Locate the cell with the specified text and output its [X, Y] center coordinate. 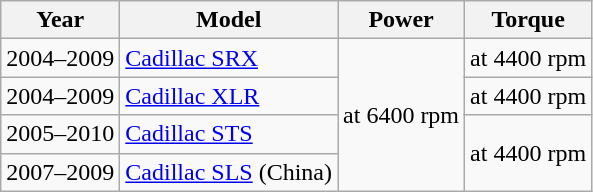
Cadillac SLS (China) [229, 172]
2005–2010 [60, 134]
2007–2009 [60, 172]
Year [60, 20]
Cadillac XLR [229, 96]
at 6400 rpm [402, 115]
Model [229, 20]
Cadillac SRX [229, 58]
Torque [528, 20]
Power [402, 20]
Cadillac STS [229, 134]
